Extract the [x, y] coordinate from the center of the cell holding the provided text.  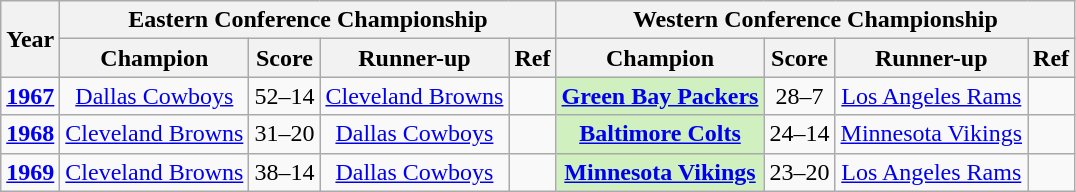
23–20 [800, 172]
Baltimore Colts [660, 134]
24–14 [800, 134]
1967 [30, 96]
Western Conference Championship [816, 20]
28–7 [800, 96]
31–20 [284, 134]
1969 [30, 172]
Green Bay Packers [660, 96]
52–14 [284, 96]
Year [30, 39]
38–14 [284, 172]
1968 [30, 134]
Eastern Conference Championship [308, 20]
